Scan for the cell matching the given text and deliver its [x, y] coordinate at center. 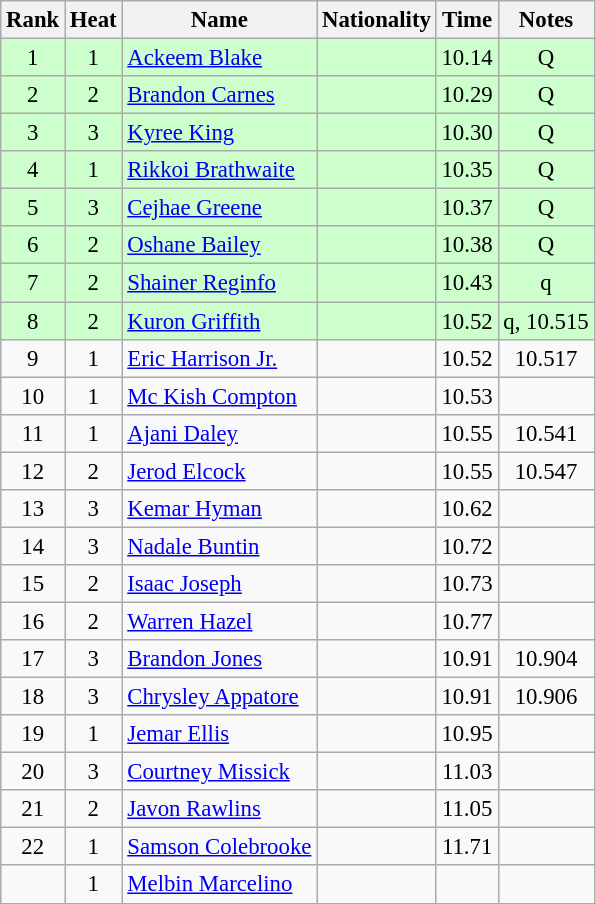
22 [33, 847]
11.71 [467, 847]
Rikkoi Brathwaite [220, 170]
11.05 [467, 809]
Notes [546, 20]
10.62 [467, 509]
Ackeem Blake [220, 58]
10.30 [467, 133]
14 [33, 546]
Kyree King [220, 133]
7 [33, 283]
12 [33, 471]
Jemar Ellis [220, 734]
Jerod Elcock [220, 471]
10.43 [467, 283]
16 [33, 621]
10 [33, 396]
Javon Rawlins [220, 809]
Cejhae Greene [220, 208]
Eric Harrison Jr. [220, 358]
Heat [94, 20]
Shainer Reginfo [220, 283]
11 [33, 433]
10.541 [546, 433]
Rank [33, 20]
10.517 [546, 358]
10.77 [467, 621]
20 [33, 772]
Brandon Jones [220, 659]
10.72 [467, 546]
19 [33, 734]
Samson Colebrooke [220, 847]
10.14 [467, 58]
4 [33, 170]
21 [33, 809]
10.73 [467, 584]
Warren Hazel [220, 621]
11.03 [467, 772]
10.904 [546, 659]
Kemar Hyman [220, 509]
Nadale Buntin [220, 546]
10.35 [467, 170]
Brandon Carnes [220, 95]
Isaac Joseph [220, 584]
Melbin Marcelino [220, 885]
Nationality [376, 20]
9 [33, 358]
Kuron Griffith [220, 321]
Chrysley Appatore [220, 697]
Ajani Daley [220, 433]
17 [33, 659]
15 [33, 584]
10.95 [467, 734]
6 [33, 245]
10.38 [467, 245]
10.53 [467, 396]
10.906 [546, 697]
Time [467, 20]
Mc Kish Compton [220, 396]
8 [33, 321]
Oshane Bailey [220, 245]
18 [33, 697]
10.37 [467, 208]
13 [33, 509]
Courtney Missick [220, 772]
q, 10.515 [546, 321]
Name [220, 20]
5 [33, 208]
10.547 [546, 471]
q [546, 283]
10.29 [467, 95]
